Identify which cell holds the provided text, then report its (X, Y) central coordinate. 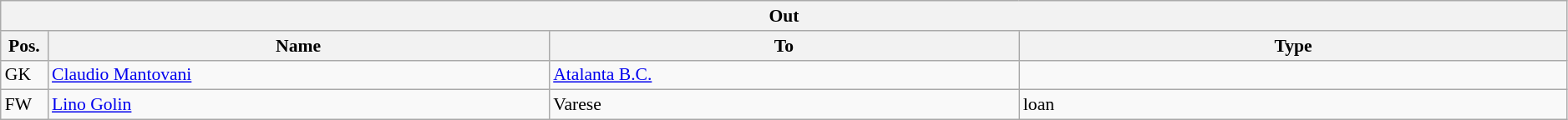
Varese (784, 105)
GK (24, 75)
FW (24, 105)
Lino Golin (298, 105)
Name (298, 46)
Atalanta B.C. (784, 75)
Claudio Mantovani (298, 75)
Type (1293, 46)
loan (1293, 105)
Out (784, 16)
To (784, 46)
Pos. (24, 46)
